Detect which cell encompasses the target text, then output its [X, Y] center coordinate. 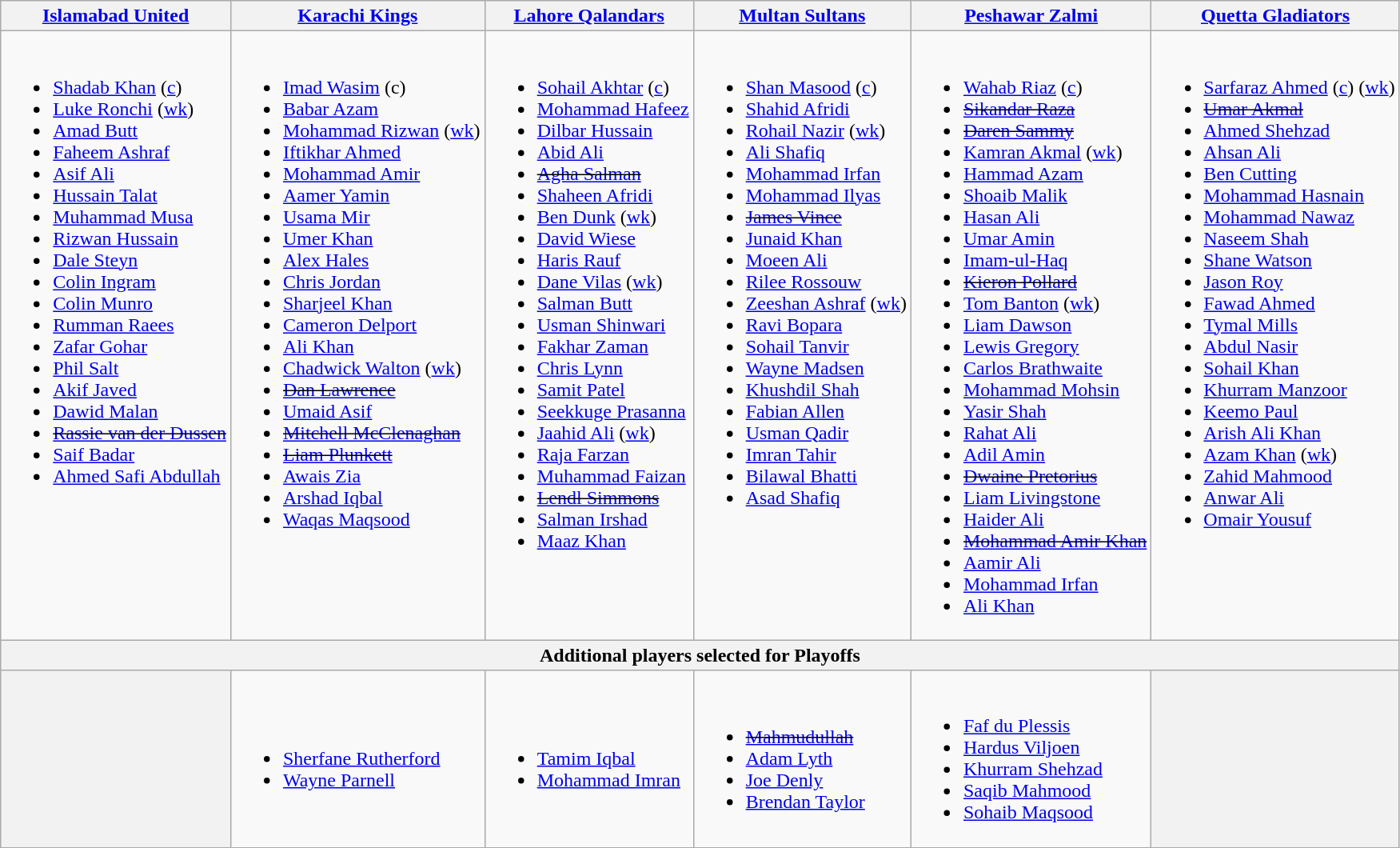
Islamabad United [116, 16]
Additional players selected for Playoffs [700, 655]
Karachi Kings [357, 16]
Sherfane RutherfordWayne Parnell [357, 758]
Lahore Qalandars [588, 16]
Peshawar Zalmi [1031, 16]
Quetta Gladiators [1275, 16]
Multan Sultans [802, 16]
MahmudullahAdam LythJoe DenlyBrendan Taylor [802, 758]
Faf du PlessisHardus ViljoenKhurram ShehzadSaqib MahmoodSohaib Maqsood [1031, 758]
Tamim IqbalMohammad Imran [588, 758]
